Output the [X, Y] coordinate of the center of the cell containing the given text.  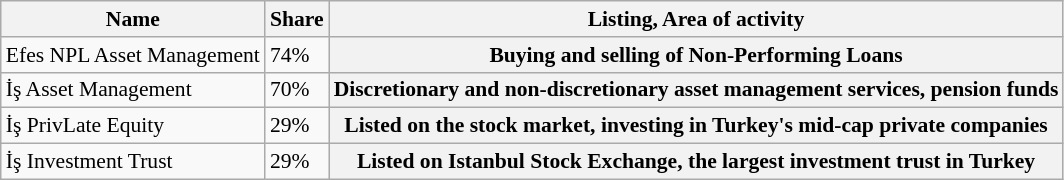
Name [133, 19]
70% [297, 90]
Discretionary and non-discretionary asset management services, pension funds [696, 90]
Efes NPL Asset Management [133, 55]
Listing, Area of activity [696, 19]
İş Investment Trust [133, 162]
Listed on Istanbul Stock Exchange, the largest investment trust in Turkey [696, 162]
Buying and selling of Non-Performing Loans [696, 55]
İş Asset Management [133, 90]
Share [297, 19]
74% [297, 55]
Listed on the stock market, investing in Turkey's mid-cap private companies [696, 126]
İş PrivLate Equity [133, 126]
